Identify which cell holds the provided text, then report its [X, Y] central coordinate. 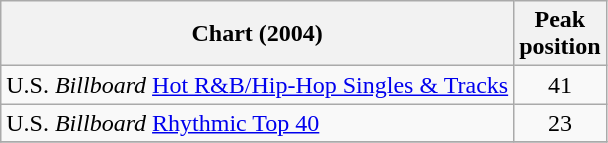
Chart (2004) [258, 34]
41 [560, 85]
U.S. Billboard Hot R&B/Hip-Hop Singles & Tracks [258, 85]
23 [560, 123]
U.S. Billboard Rhythmic Top 40 [258, 123]
Peakposition [560, 34]
